For the text-containing cell, return its midpoint in (X, Y) coordinate format. 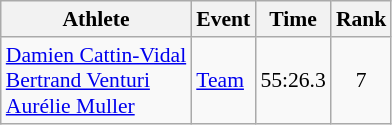
Damien Cattin-VidalBertrand VenturiAurélie Muller (96, 80)
Athlete (96, 19)
Event (223, 19)
Team (223, 80)
Rank (362, 19)
7 (362, 80)
Time (292, 19)
55:26.3 (292, 80)
